Identify which cell holds the provided text, then report its [X, Y] central coordinate. 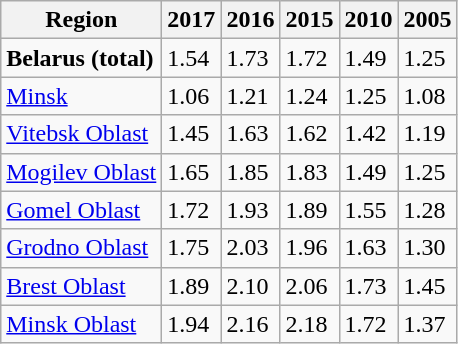
1.54 [192, 58]
1.19 [428, 134]
2017 [192, 20]
1.42 [368, 134]
2.06 [310, 286]
Vitebsk Oblast [82, 134]
2010 [368, 20]
1.55 [368, 210]
2.16 [250, 324]
1.28 [428, 210]
Minsk Oblast [82, 324]
2005 [428, 20]
1.37 [428, 324]
2.03 [250, 248]
Region [82, 20]
1.08 [428, 96]
Grodno Oblast [82, 248]
1.96 [310, 248]
1.83 [310, 172]
Brest Oblast [82, 286]
1.21 [250, 96]
Minsk [82, 96]
Belarus (total) [82, 58]
1.85 [250, 172]
1.75 [192, 248]
1.30 [428, 248]
1.24 [310, 96]
1.94 [192, 324]
1.06 [192, 96]
2.10 [250, 286]
2.18 [310, 324]
2015 [310, 20]
1.65 [192, 172]
2016 [250, 20]
Gomel Oblast [82, 210]
1.93 [250, 210]
1.62 [310, 134]
Mogilev Oblast [82, 172]
